Detect which cell encompasses the target text, then output its (x, y) center coordinate. 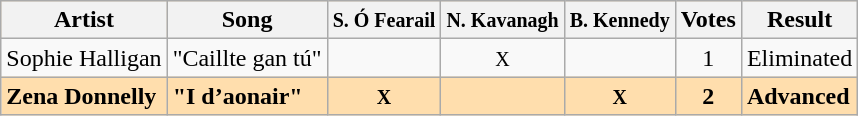
S. Ó Fearail (384, 20)
Zena Donnelly (84, 96)
N. Kavanagh (502, 20)
Advanced (799, 96)
2 (708, 96)
1 (708, 58)
"Caillte gan tú" (247, 58)
B. Kennedy (620, 20)
Song (247, 20)
Artist (84, 20)
Eliminated (799, 58)
Result (799, 20)
Votes (708, 20)
Sophie Halligan (84, 58)
"I d’aonair" (247, 96)
